Detect which cell encompasses the target text, then output its [x, y] center coordinate. 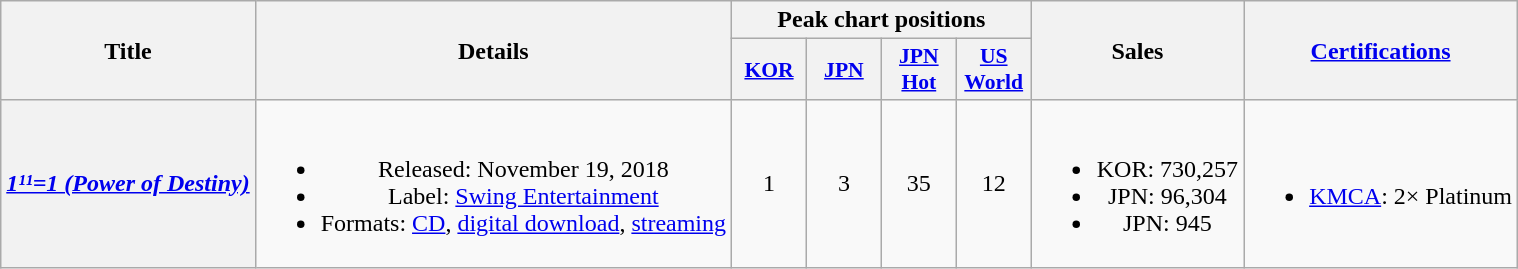
KOR [770, 70]
KMCA: 2× Platinum [1381, 184]
1 [770, 184]
1¹¹=1 (Power of Destiny) [128, 184]
JPN [844, 70]
35 [918, 184]
KOR: 730,257JPN: 96,304 JPN: 945 [1137, 184]
Title [128, 50]
Released: November 19, 2018Label: Swing EntertainmentFormats: CD, digital download, streaming [493, 184]
USWorld [994, 70]
JPNHot [918, 70]
Details [493, 50]
12 [994, 184]
3 [844, 184]
Certifications [1381, 50]
Sales [1137, 50]
Peak chart positions [882, 20]
